Find where the given text appears and provide that cell's center as [x, y] coordinate. 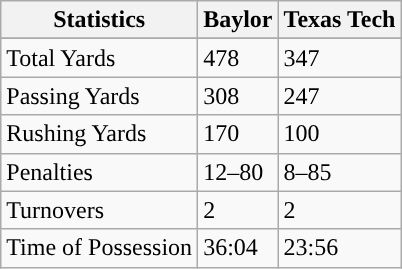
347 [340, 58]
36:04 [238, 248]
23:56 [340, 248]
247 [340, 96]
Penalties [100, 172]
478 [238, 58]
100 [340, 134]
Passing Yards [100, 96]
170 [238, 134]
12–80 [238, 172]
Baylor [238, 20]
Turnovers [100, 210]
308 [238, 96]
Texas Tech [340, 20]
Statistics [100, 20]
8–85 [340, 172]
Time of Possession [100, 248]
Rushing Yards [100, 134]
Total Yards [100, 58]
